Search for the cell housing the specified text and yield its (x, y) center coordinate. 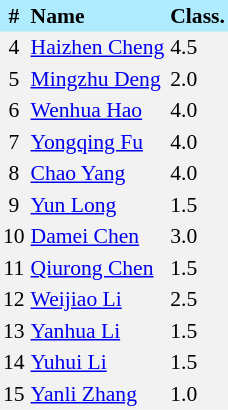
Yanhua Li (98, 331)
Yanli Zhang (98, 394)
6 (14, 110)
Damei Chen (98, 236)
Qiurong Chen (98, 268)
1.0 (198, 394)
7 (14, 142)
4 (14, 48)
14 (14, 362)
Yongqing Fu (98, 142)
10 (14, 236)
9 (14, 205)
4.5 (198, 48)
Name (98, 16)
2.5 (198, 300)
Mingzhu Deng (98, 79)
Haizhen Cheng (98, 48)
12 (14, 300)
2.0 (198, 79)
Wenhua Hao (98, 110)
5 (14, 79)
Chao Yang (98, 174)
11 (14, 268)
Yun Long (98, 205)
Weijiao Li (98, 300)
Yuhui Li (98, 362)
8 (14, 174)
13 (14, 331)
15 (14, 394)
3.0 (198, 236)
Class. (198, 16)
# (14, 16)
